Scan for the cell matching the given text and deliver its (x, y) coordinate at center. 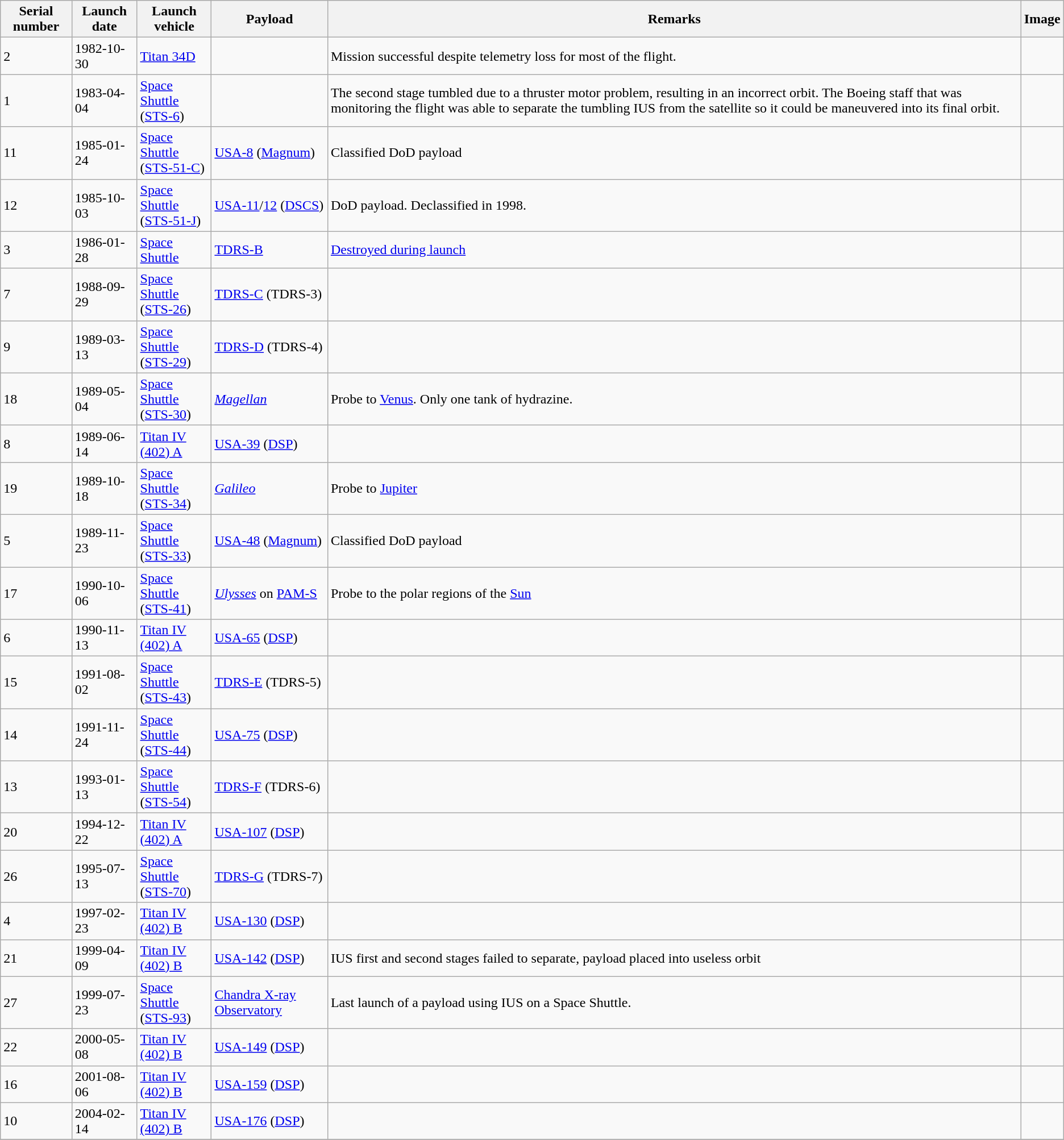
TDRS-E (TDRS-5) (269, 683)
Ulysses on PAM-S (269, 593)
Space Shuttle (STS-29) (174, 347)
USA-75 (DSP) (269, 735)
21 (36, 958)
26 (36, 876)
14 (36, 735)
1983-04-04 (105, 101)
Destroyed during launch (674, 250)
TDRS-B (269, 250)
Mission successful despite telemetry loss for most of the flight. (674, 56)
1991-08-02 (105, 683)
16 (36, 1084)
3 (36, 250)
Space Shuttle (STS-6) (174, 101)
2000-05-08 (105, 1047)
USA-176 (DSP) (269, 1121)
Space Shuttle (174, 250)
Launch vehicle (174, 19)
Space Shuttle (STS-93) (174, 1002)
17 (36, 593)
8 (36, 443)
1985-01-24 (105, 153)
Space Shuttle (STS-41) (174, 593)
Space Shuttle (STS-30) (174, 399)
USA-11/12 (DSCS) (269, 205)
1997-02-23 (105, 921)
2 (36, 56)
1986-01-28 (105, 250)
Space Shuttle (STS-43) (174, 683)
Probe to Venus. Only one tank of hydrazine. (674, 399)
15 (36, 683)
USA-159 (DSP) (269, 1084)
1993-01-13 (105, 787)
Space Shuttle (STS-70) (174, 876)
1994-12-22 (105, 832)
12 (36, 205)
Probe to the polar regions of the Sun (674, 593)
Space Shuttle (STS-33) (174, 540)
10 (36, 1121)
Space Shuttle (STS-51-C) (174, 153)
2001-08-06 (105, 1084)
22 (36, 1047)
Space Shuttle (STS-34) (174, 488)
4 (36, 921)
13 (36, 787)
Launch date (105, 19)
1990-11-13 (105, 638)
Space Shuttle (STS-51-J) (174, 205)
Probe to Jupiter (674, 488)
USA-142 (DSP) (269, 958)
Space Shuttle (STS-26) (174, 294)
11 (36, 153)
Last launch of a payload using IUS on a Space Shuttle. (674, 1002)
USA-39 (DSP) (269, 443)
USA-130 (DSP) (269, 921)
USA-107 (DSP) (269, 832)
TDRS-G (TDRS-7) (269, 876)
Space Shuttle (STS-54) (174, 787)
Image (1042, 19)
TDRS-C (TDRS-3) (269, 294)
Serial number (36, 19)
9 (36, 347)
1990-10-06 (105, 593)
USA-65 (DSP) (269, 638)
USA-149 (DSP) (269, 1047)
Magellan (269, 399)
Remarks (674, 19)
20 (36, 832)
DoD payload. Declassified in 1998. (674, 205)
TDRS-D (TDRS-4) (269, 347)
1985-10-03 (105, 205)
IUS first and second stages failed to separate, payload placed into useless orbit (674, 958)
USA-8 (Magnum) (269, 153)
Chandra X-ray Observatory (269, 1002)
2004-02-14 (105, 1121)
6 (36, 638)
18 (36, 399)
Titan 34D (174, 56)
1 (36, 101)
Space Shuttle (STS-44) (174, 735)
7 (36, 294)
1988-09-29 (105, 294)
1989-10-18 (105, 488)
1989-06-14 (105, 443)
TDRS-F (TDRS-6) (269, 787)
5 (36, 540)
1999-07-23 (105, 1002)
1989-11-23 (105, 540)
1991-11-24 (105, 735)
1982-10-30 (105, 56)
1989-03-13 (105, 347)
1989-05-04 (105, 399)
27 (36, 1002)
1999-04-09 (105, 958)
USA-48 (Magnum) (269, 540)
19 (36, 488)
Payload (269, 19)
1995-07-13 (105, 876)
Galileo (269, 488)
